Identify which cell holds the provided text, then report its [X, Y] central coordinate. 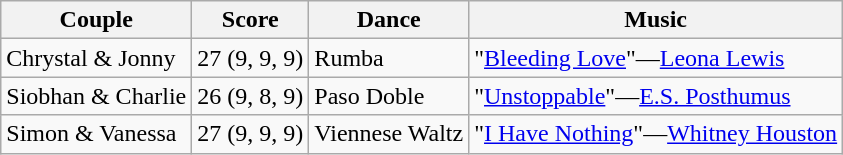
Rumba [389, 58]
Simon & Vanessa [96, 134]
26 (9, 8, 9) [250, 96]
Viennese Waltz [389, 134]
Paso Doble [389, 96]
"I Have Nothing"—Whitney Houston [656, 134]
"Unstoppable"—E.S. Posthumus [656, 96]
Couple [96, 20]
Score [250, 20]
Dance [389, 20]
Siobhan & Charlie [96, 96]
"Bleeding Love"—Leona Lewis [656, 58]
Chrystal & Jonny [96, 58]
Music [656, 20]
